Capture the cell that displays the provided text and extract its (X, Y) central coordinate. 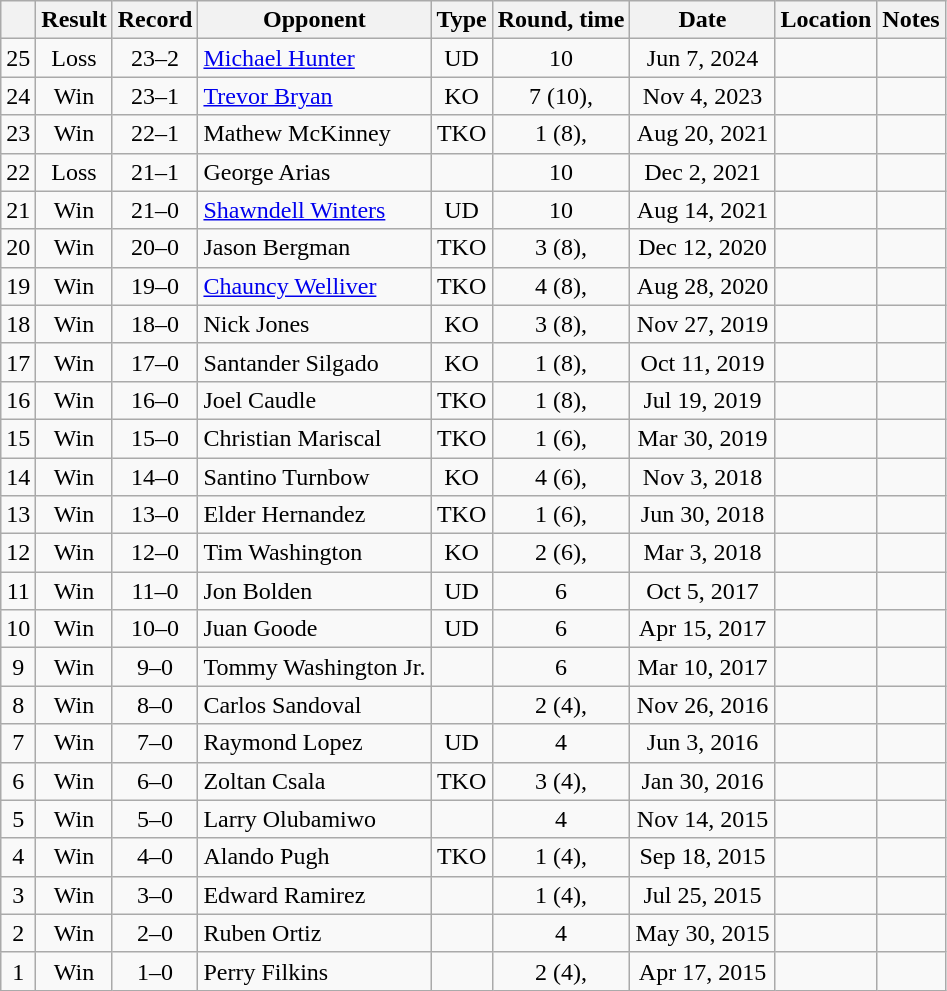
Round, time (561, 20)
17–0 (155, 362)
15 (18, 438)
20 (18, 248)
Tommy Washington Jr. (314, 667)
Christian Mariscal (314, 438)
Aug 28, 2020 (702, 286)
Trevor Bryan (314, 96)
15–0 (155, 438)
Dec 12, 2020 (702, 248)
21 (18, 210)
Result (74, 20)
Juan Goode (314, 629)
14–0 (155, 477)
19 (18, 286)
24 (18, 96)
7 (18, 743)
21–1 (155, 172)
22–1 (155, 134)
Santander Silgado (314, 362)
Carlos Sandoval (314, 705)
Ruben Ortiz (314, 933)
5 (18, 819)
Jun 30, 2018 (702, 515)
6–0 (155, 781)
12 (18, 553)
1 (18, 971)
Michael Hunter (314, 58)
Nick Jones (314, 324)
Raymond Lopez (314, 743)
8–0 (155, 705)
Nov 14, 2015 (702, 819)
Mathew McKinney (314, 134)
23–1 (155, 96)
Dec 2, 2021 (702, 172)
Jul 19, 2019 (702, 400)
8 (18, 705)
Oct 11, 2019 (702, 362)
Record (155, 20)
Oct 5, 2017 (702, 591)
Nov 27, 2019 (702, 324)
Jason Bergman (314, 248)
18 (18, 324)
Nov 3, 2018 (702, 477)
Perry Filkins (314, 971)
23 (18, 134)
Mar 10, 2017 (702, 667)
3 (18, 895)
Notes (911, 20)
2 (6), (561, 553)
13–0 (155, 515)
Nov 26, 2016 (702, 705)
17 (18, 362)
Aug 20, 2021 (702, 134)
7–0 (155, 743)
Mar 30, 2019 (702, 438)
Elder Hernandez (314, 515)
11 (18, 591)
12–0 (155, 553)
May 30, 2015 (702, 933)
3–0 (155, 895)
Jon Bolden (314, 591)
Jan 30, 2016 (702, 781)
4 (6), (561, 477)
10–0 (155, 629)
Tim Washington (314, 553)
11–0 (155, 591)
Nov 4, 2023 (702, 96)
16 (18, 400)
Date (702, 20)
9–0 (155, 667)
23–2 (155, 58)
Jul 25, 2015 (702, 895)
25 (18, 58)
Apr 15, 2017 (702, 629)
20–0 (155, 248)
9 (18, 667)
19–0 (155, 286)
Edward Ramirez (314, 895)
Larry Olubamiwo (314, 819)
5–0 (155, 819)
18–0 (155, 324)
Chauncy Welliver (314, 286)
21–0 (155, 210)
Jun 7, 2024 (702, 58)
16–0 (155, 400)
Mar 3, 2018 (702, 553)
Sep 18, 2015 (702, 857)
1–0 (155, 971)
4–0 (155, 857)
Aug 14, 2021 (702, 210)
Type (462, 20)
7 (10), (561, 96)
Opponent (314, 20)
Apr 17, 2015 (702, 971)
4 (8), (561, 286)
Alando Pugh (314, 857)
14 (18, 477)
George Arias (314, 172)
Joel Caudle (314, 400)
3 (4), (561, 781)
Zoltan Csala (314, 781)
Shawndell Winters (314, 210)
Jun 3, 2016 (702, 743)
Santino Turnbow (314, 477)
13 (18, 515)
2 (18, 933)
Location (826, 20)
22 (18, 172)
2–0 (155, 933)
